Scan for the cell matching the given text and deliver its [x, y] coordinate at center. 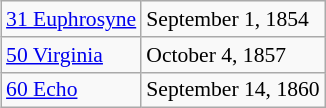
60 Echo [71, 90]
September 1, 1854 [232, 19]
50 Virginia [71, 54]
October 4, 1857 [232, 54]
September 14, 1860 [232, 90]
31 Euphrosyne [71, 19]
